Determine the [X, Y] coordinate at the center of the cell enclosing the given text.  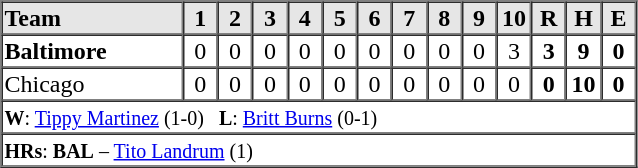
1 [200, 18]
8 [444, 18]
Chicago [92, 84]
E [618, 18]
5 [340, 18]
Team [92, 18]
R [548, 18]
W: Tippy Martinez (1-0) L: Britt Burns (0-1) [319, 116]
HRs: BAL – Tito Landrum (1) [319, 150]
Baltimore [92, 50]
6 [374, 18]
2 [236, 18]
H [584, 18]
7 [410, 18]
4 [304, 18]
